Extract the (x, y) coordinate from the center of the cell holding the provided text.  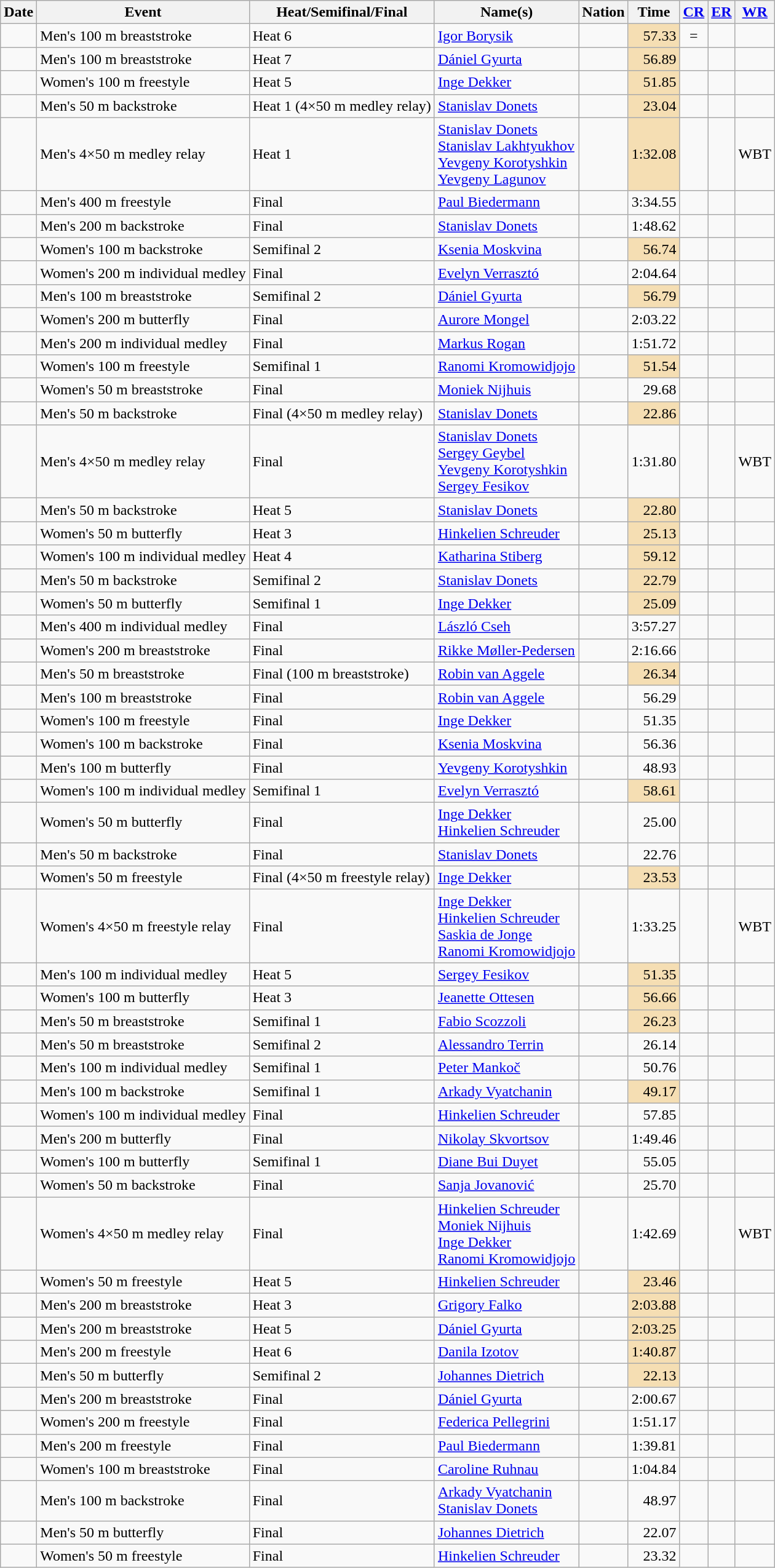
58.61 (654, 791)
1:04.84 (654, 1469)
25.09 (654, 603)
Final (4×50 m medley relay) (342, 413)
Jeanette Ottesen (506, 998)
1:31.80 (654, 461)
Inge DekkerHinkelien SchreuderSaskia de JongeRanomi Kromowidjojo (506, 926)
Women's 200 m butterfly (143, 319)
22.13 (654, 1375)
Diane Bui Duyet (506, 1161)
25.70 (654, 1185)
1:42.69 (654, 1234)
Nikolay Skvortsov (506, 1138)
2:00.67 (654, 1399)
Women's 50 m breaststroke (143, 390)
Heat 4 (342, 557)
3:57.27 (654, 627)
Ranomi Kromowidjojo (506, 367)
Caroline Ruhnau (506, 1469)
49.17 (654, 1091)
Time (654, 12)
Arkady VyatchaninStanislav Donets (506, 1501)
26.23 (654, 1021)
CR (694, 12)
Stanislav DonetsSergey GeybelYevgeny KorotyshkinSergey Fesikov (506, 461)
56.29 (654, 697)
Alessandro Terrin (506, 1045)
Women's 200 m freestyle (143, 1422)
Yevgeny Korotyshkin (506, 767)
Heat 1 (4×50 m medley relay) (342, 106)
2:16.66 (654, 650)
Grigory Falko (506, 1305)
2:04.64 (654, 273)
= (694, 36)
55.05 (654, 1161)
Arkady Vyatchanin (506, 1091)
Date (18, 12)
Women's 100 m breaststroke (143, 1469)
Women's 4×50 m freestyle relay (143, 926)
22.07 (654, 1532)
56.74 (654, 249)
Katharina Stiberg (506, 557)
1:39.81 (654, 1446)
56.36 (654, 744)
Women's 50 m backstroke (143, 1185)
Women's 200 m individual medley (143, 273)
1:40.87 (654, 1352)
Men's 200 m individual medley (143, 343)
Heat 1 (342, 154)
57.33 (654, 36)
Fabio Scozzoli (506, 1021)
Name(s) (506, 12)
48.97 (654, 1501)
29.68 (654, 390)
51.85 (654, 82)
26.34 (654, 674)
57.85 (654, 1115)
László Cseh (506, 627)
25.13 (654, 533)
56.66 (654, 998)
Women's 200 m breaststroke (143, 650)
2:03.25 (654, 1329)
48.93 (654, 767)
1:32.08 (654, 154)
51.54 (654, 367)
Heat 7 (342, 59)
Women's 4×50 m medley relay (143, 1234)
22.76 (654, 854)
1:51.72 (654, 343)
Sanja Jovanović (506, 1185)
1:49.46 (654, 1138)
23.04 (654, 106)
Nation (603, 12)
23.53 (654, 878)
56.79 (654, 296)
23.32 (654, 1556)
Men's 400 m individual medley (143, 627)
Men's 400 m freestyle (143, 202)
Stanislav DonetsStanislav LakhtyukhovYevgeny KorotyshkinYevgeny Lagunov (506, 154)
Peter Mankoč (506, 1068)
Aurore Mongel (506, 319)
Rikke Møller-Pedersen (506, 650)
1:33.25 (654, 926)
23.46 (654, 1282)
Final (4×50 m freestyle relay) (342, 878)
Danila Izotov (506, 1352)
Final (100 m breaststroke) (342, 674)
Markus Rogan (506, 343)
Men's 200 m butterfly (143, 1138)
25.00 (654, 823)
Hinkelien SchreuderMoniek NijhuisInge DekkerRanomi Kromowidjojo (506, 1234)
22.79 (654, 580)
56.89 (654, 59)
Men's 200 m backstroke (143, 226)
Igor Borysik (506, 36)
3:34.55 (654, 202)
Sergey Fesikov (506, 974)
Event (143, 12)
1:48.62 (654, 226)
WR (755, 12)
2:03.22 (654, 319)
ER (721, 12)
Heat/Semifinal/Final (342, 12)
1:51.17 (654, 1422)
26.14 (654, 1045)
Moniek Nijhuis (506, 390)
Men's 100 m butterfly (143, 767)
22.80 (654, 510)
22.86 (654, 413)
Federica Pellegrini (506, 1422)
2:03.88 (654, 1305)
Inge DekkerHinkelien Schreuder (506, 823)
50.76 (654, 1068)
59.12 (654, 557)
